Output the (x, y) coordinate of the center of the cell containing the given text.  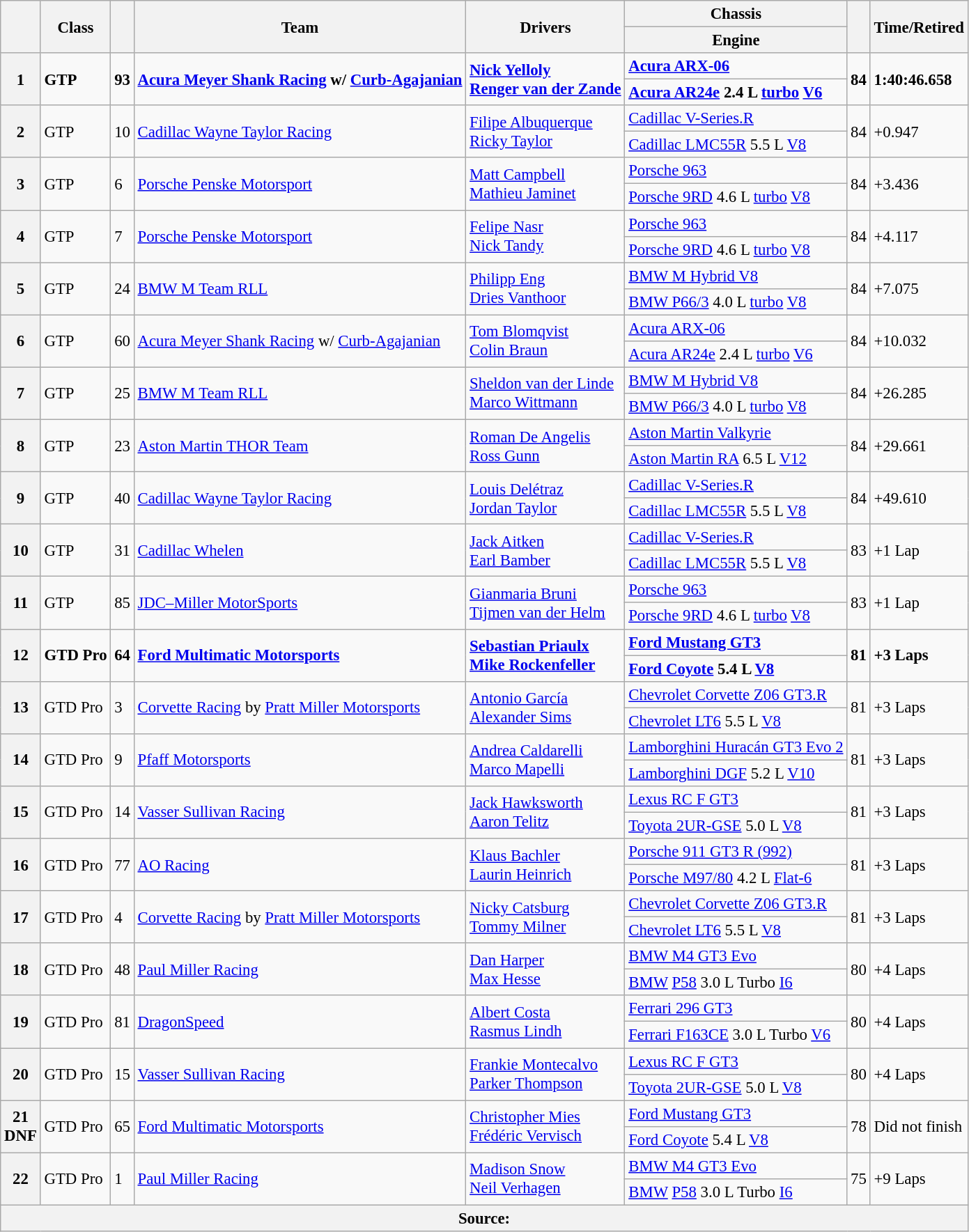
Source: (485, 1218)
93 (123, 79)
+0.947 (919, 131)
31 (123, 550)
Class (75, 26)
1:40:46.658 (919, 79)
JDC–Miller MotorSports (300, 603)
+29.661 (919, 446)
Drivers (545, 26)
Nick Yelloly Renger van der Zande (545, 79)
17 (21, 917)
8 (21, 446)
+26.285 (919, 393)
5 (21, 288)
Roman De Angelis Ross Gunn (545, 446)
12 (21, 655)
25 (123, 393)
48 (123, 969)
13 (21, 708)
Madison Snow Neil Verhagen (545, 1178)
40 (123, 499)
20 (21, 1074)
Did not finish (919, 1127)
Frankie Montecalvo Parker Thompson (545, 1074)
16 (21, 865)
+9 Laps (919, 1178)
Team (300, 26)
11 (21, 603)
Antonio García Alexander Sims (545, 708)
Louis Delétraz Jordan Taylor (545, 499)
Sebastian Priaulx Mike Rockenfeller (545, 655)
+4.117 (919, 237)
21DNF (21, 1127)
Nicky Catsburg Tommy Milner (545, 917)
Aston Martin RA 6.5 L V12 (736, 459)
Gianmaria Bruni Tijmen van der Helm (545, 603)
Lamborghini Huracán GT3 Evo 2 (736, 747)
23 (123, 446)
2 (21, 131)
DragonSpeed (300, 1022)
Tom Blomqvist Colin Braun (545, 341)
Aston Martin Valkyrie (736, 432)
Engine (736, 40)
22 (21, 1178)
78 (858, 1127)
77 (123, 865)
Christopher Mies Frédéric Vervisch (545, 1127)
Lamborghini DGF 5.2 L V10 (736, 773)
+10.032 (919, 341)
+7.075 (919, 288)
Aston Martin THOR Team (300, 446)
Porsche M97/80 4.2 L Flat-6 (736, 878)
Porsche 911 GT3 R (992) (736, 852)
AO Racing (300, 865)
+3.436 (919, 184)
Time/Retired (919, 26)
Pfaff Motorsports (300, 761)
19 (21, 1022)
Ferrari F163CE 3.0 L Turbo V6 (736, 1035)
Ferrari 296 GT3 (736, 1009)
+49.610 (919, 499)
Felipe Nasr Nick Tandy (545, 237)
24 (123, 288)
Filipe Albuquerque Ricky Taylor (545, 131)
Dan Harper Max Hesse (545, 969)
Cadillac Whelen (300, 550)
Matt Campbell Mathieu Jaminet (545, 184)
64 (123, 655)
Chassis (736, 14)
Klaus Bachler Laurin Heinrich (545, 865)
60 (123, 341)
Sheldon van der Linde Marco Wittmann (545, 393)
Philipp Eng Dries Vanthoor (545, 288)
Albert Costa Rasmus Lindh (545, 1022)
85 (123, 603)
Andrea Caldarelli Marco Mapelli (545, 761)
Jack Hawksworth Aaron Telitz (545, 812)
65 (123, 1127)
Jack Aitken Earl Bamber (545, 550)
18 (21, 969)
75 (858, 1178)
